Return [x, y] of the center of cell containing provided text 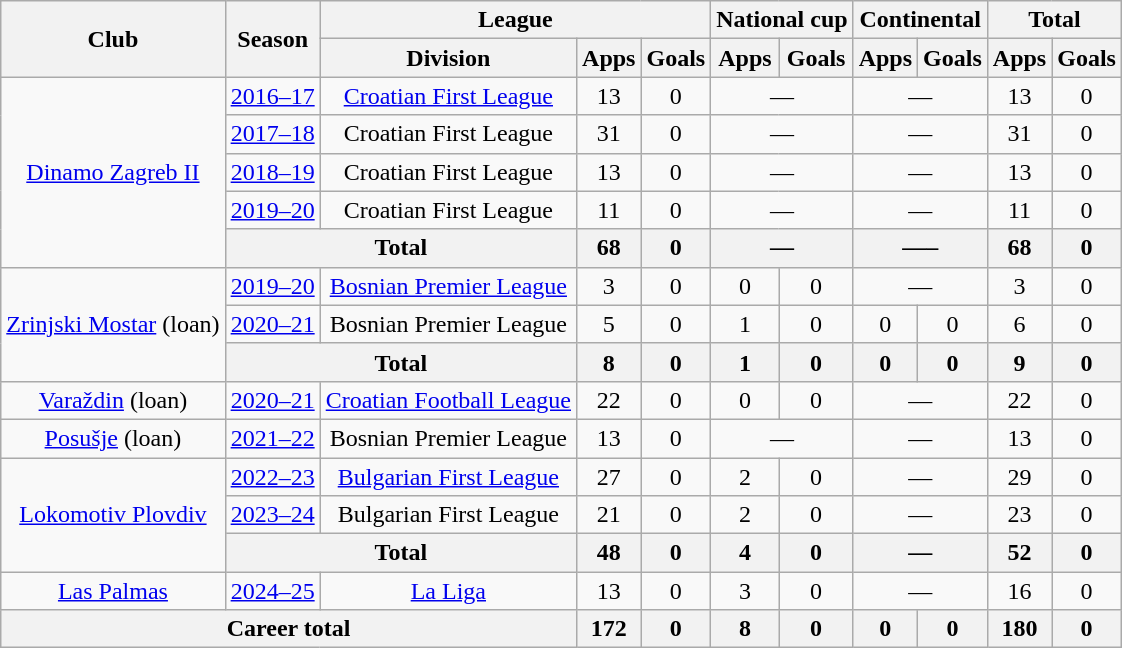
180 [1019, 629]
—– [920, 248]
2022–23 [272, 477]
Division [448, 58]
2024–25 [272, 591]
National cup [782, 20]
La Liga [448, 591]
Varaždin (loan) [113, 400]
Career total [289, 629]
172 [609, 629]
48 [609, 553]
Dinamo Zagreb II [113, 172]
6 [1019, 324]
Croatian Football League [448, 400]
5 [609, 324]
2017–18 [272, 134]
Zrinjski Mostar (loan) [113, 324]
21 [609, 515]
Season [272, 39]
27 [609, 477]
Club [113, 39]
9 [1019, 362]
Lokomotiv Plovdiv [113, 515]
Posušje (loan) [113, 438]
29 [1019, 477]
2016–17 [272, 96]
Continental [920, 20]
League [516, 20]
Las Palmas [113, 591]
16 [1019, 591]
2021–22 [272, 438]
2023–24 [272, 515]
4 [745, 553]
2018–19 [272, 172]
52 [1019, 553]
23 [1019, 515]
